Find where the given text appears and provide that cell's center as [x, y] coordinate. 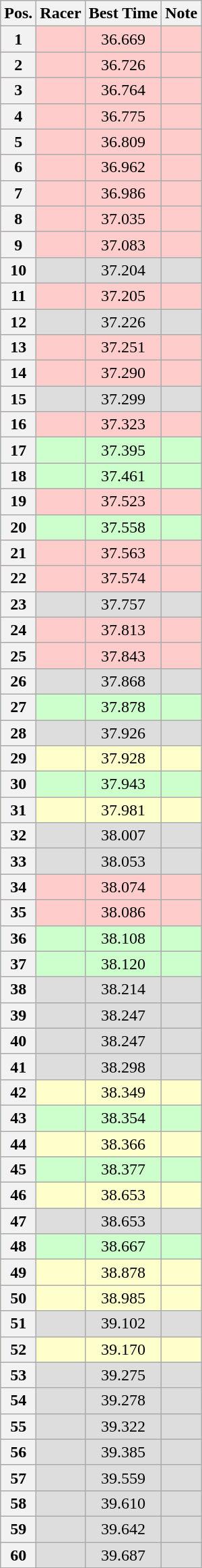
33 [19, 861]
38.214 [123, 990]
37.395 [123, 450]
38.007 [123, 836]
50 [19, 1298]
41 [19, 1066]
39.278 [123, 1401]
43 [19, 1118]
9 [19, 244]
16 [19, 425]
37.290 [123, 373]
38.086 [123, 913]
37.558 [123, 527]
28 [19, 732]
38.108 [123, 938]
35 [19, 913]
6 [19, 167]
Pos. [19, 13]
18 [19, 476]
36 [19, 938]
36.726 [123, 65]
49 [19, 1272]
39.559 [123, 1478]
37.574 [123, 578]
39.322 [123, 1426]
Racer [61, 13]
44 [19, 1144]
23 [19, 604]
55 [19, 1426]
25 [19, 655]
17 [19, 450]
26 [19, 681]
54 [19, 1401]
37.878 [123, 707]
2 [19, 65]
37.204 [123, 270]
36.775 [123, 116]
39.170 [123, 1349]
36.962 [123, 167]
47 [19, 1221]
19 [19, 502]
37 [19, 964]
37.083 [123, 244]
1 [19, 39]
3 [19, 90]
Best Time [123, 13]
15 [19, 399]
10 [19, 270]
38.120 [123, 964]
21 [19, 553]
34 [19, 887]
36.809 [123, 142]
31 [19, 810]
37.981 [123, 810]
37.757 [123, 604]
39.687 [123, 1555]
29 [19, 759]
56 [19, 1452]
38.354 [123, 1118]
38 [19, 990]
37.251 [123, 348]
59 [19, 1529]
37.226 [123, 322]
40 [19, 1041]
24 [19, 630]
20 [19, 527]
38.377 [123, 1170]
36.986 [123, 193]
14 [19, 373]
12 [19, 322]
7 [19, 193]
39.610 [123, 1503]
37.523 [123, 502]
39 [19, 1015]
42 [19, 1092]
Note [182, 13]
37.323 [123, 425]
37.461 [123, 476]
39.385 [123, 1452]
22 [19, 578]
36.669 [123, 39]
37.943 [123, 784]
38.074 [123, 887]
45 [19, 1170]
11 [19, 296]
37.813 [123, 630]
53 [19, 1375]
37.926 [123, 732]
32 [19, 836]
37.843 [123, 655]
37.928 [123, 759]
38.366 [123, 1144]
60 [19, 1555]
39.275 [123, 1375]
39.642 [123, 1529]
52 [19, 1349]
38.053 [123, 861]
51 [19, 1324]
38.667 [123, 1247]
37.563 [123, 553]
37.205 [123, 296]
48 [19, 1247]
30 [19, 784]
57 [19, 1478]
38.298 [123, 1066]
4 [19, 116]
46 [19, 1195]
5 [19, 142]
58 [19, 1503]
39.102 [123, 1324]
8 [19, 219]
38.349 [123, 1092]
27 [19, 707]
37.868 [123, 681]
38.878 [123, 1272]
13 [19, 348]
36.764 [123, 90]
38.985 [123, 1298]
37.035 [123, 219]
37.299 [123, 399]
